Provide the (X, Y) coordinate of the cell's center where the given text is located.  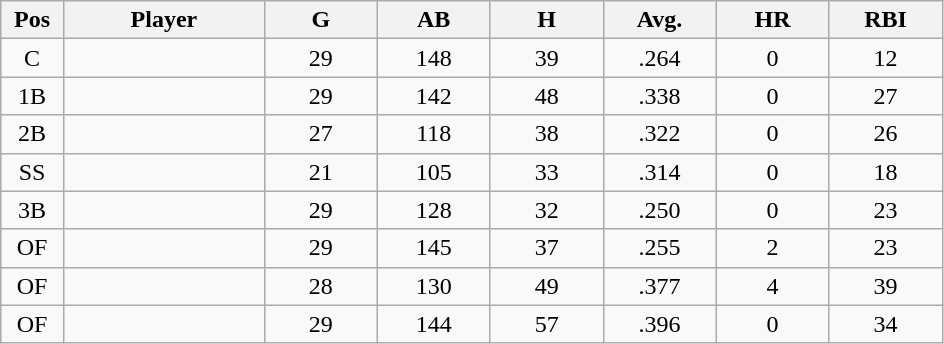
Avg. (660, 20)
C (32, 58)
128 (434, 210)
49 (546, 286)
105 (434, 172)
18 (886, 172)
38 (546, 134)
H (546, 20)
142 (434, 96)
Pos (32, 20)
37 (546, 248)
33 (546, 172)
.255 (660, 248)
118 (434, 134)
28 (320, 286)
130 (434, 286)
144 (434, 324)
AB (434, 20)
.396 (660, 324)
148 (434, 58)
.322 (660, 134)
HR (772, 20)
2 (772, 248)
Player (164, 20)
.314 (660, 172)
SS (32, 172)
.377 (660, 286)
2B (32, 134)
32 (546, 210)
48 (546, 96)
3B (32, 210)
57 (546, 324)
.338 (660, 96)
12 (886, 58)
26 (886, 134)
34 (886, 324)
.264 (660, 58)
G (320, 20)
.250 (660, 210)
145 (434, 248)
1B (32, 96)
21 (320, 172)
4 (772, 286)
RBI (886, 20)
